Pinpoint the cell where the given text exists, returning its (x, y) midpoint coordinate. 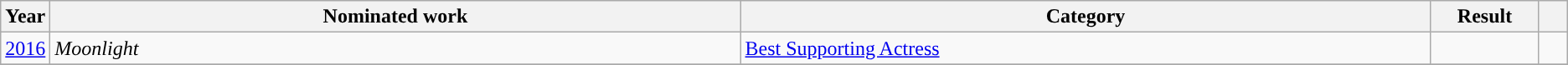
Best Supporting Actress (1086, 48)
Nominated work (395, 17)
Year (25, 17)
2016 (25, 48)
Result (1484, 17)
Moonlight (395, 48)
Category (1086, 17)
